Detect which cell encompasses the target text, then output its [X, Y] center coordinate. 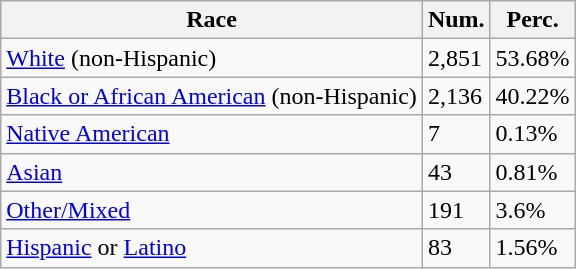
40.22% [532, 96]
Race [212, 20]
7 [456, 134]
White (non-Hispanic) [212, 58]
191 [456, 210]
53.68% [532, 58]
0.81% [532, 172]
Other/Mixed [212, 210]
Black or African American (non-Hispanic) [212, 96]
43 [456, 172]
Native American [212, 134]
Num. [456, 20]
83 [456, 248]
Hispanic or Latino [212, 248]
Perc. [532, 20]
1.56% [532, 248]
2,136 [456, 96]
Asian [212, 172]
3.6% [532, 210]
0.13% [532, 134]
2,851 [456, 58]
